Capture the cell that displays the provided text and extract its (x, y) central coordinate. 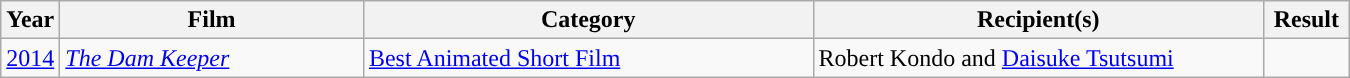
2014 (30, 58)
Result (1306, 20)
Robert Kondo and Daisuke Tsutsumi (1038, 58)
Year (30, 20)
Film (212, 20)
Recipient(s) (1038, 20)
Category (588, 20)
Best Animated Short Film (588, 58)
The Dam Keeper (212, 58)
